Search for the cell housing the specified text and yield its [x, y] center coordinate. 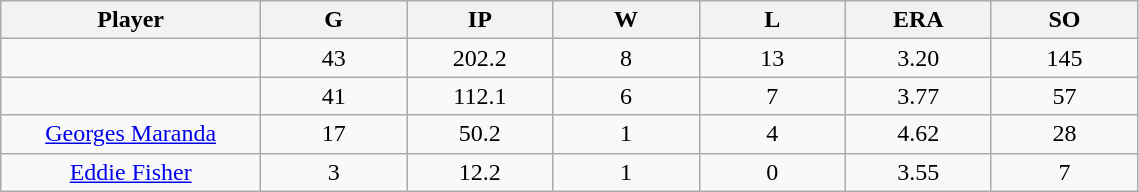
8 [626, 58]
112.1 [480, 96]
50.2 [480, 134]
ERA [918, 20]
Georges Maranda [131, 134]
202.2 [480, 58]
SO [1064, 20]
4 [772, 134]
3 [334, 172]
57 [1064, 96]
6 [626, 96]
3.20 [918, 58]
W [626, 20]
43 [334, 58]
145 [1064, 58]
17 [334, 134]
Player [131, 20]
3.55 [918, 172]
13 [772, 58]
0 [772, 172]
28 [1064, 134]
12.2 [480, 172]
L [772, 20]
4.62 [918, 134]
Eddie Fisher [131, 172]
41 [334, 96]
G [334, 20]
IP [480, 20]
3.77 [918, 96]
